From the cell containing the given text, extract its center point as (X, Y) coordinate. 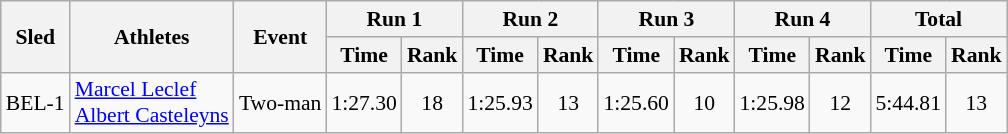
Run 3 (666, 19)
Run 2 (530, 19)
1:25.93 (500, 102)
1:25.60 (636, 102)
Event (280, 36)
Athletes (152, 36)
Marcel LeclefAlbert Casteleyns (152, 102)
Two-man (280, 102)
Total (939, 19)
18 (432, 102)
12 (840, 102)
10 (704, 102)
Run 4 (802, 19)
BEL-1 (36, 102)
Sled (36, 36)
1:25.98 (772, 102)
1:27.30 (364, 102)
Run 1 (394, 19)
5:44.81 (908, 102)
